Identify which cell holds the provided text, then report its [x, y] central coordinate. 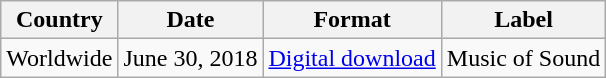
Worldwide [60, 58]
June 30, 2018 [190, 58]
Format [352, 20]
Music of Sound [523, 58]
Digital download [352, 58]
Date [190, 20]
Country [60, 20]
Label [523, 20]
